Determine the (x, y) coordinate at the center of the cell enclosing the given text.  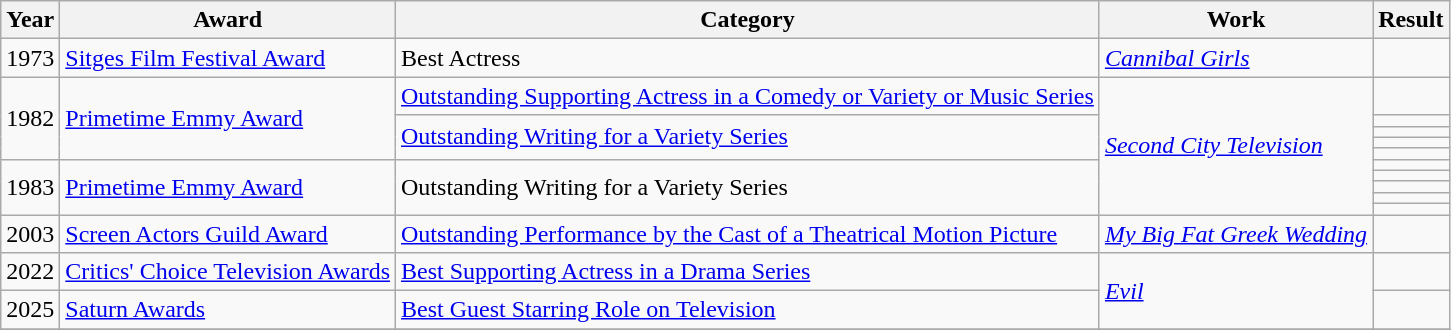
Work (1236, 20)
1982 (30, 118)
Best Actress (748, 58)
Critics' Choice Television Awards (228, 272)
Result (1411, 20)
2003 (30, 233)
My Big Fat Greek Wedding (1236, 233)
Outstanding Performance by the Cast of a Theatrical Motion Picture (748, 233)
1973 (30, 58)
Sitges Film Festival Award (228, 58)
Year (30, 20)
Best Supporting Actress in a Drama Series (748, 272)
2022 (30, 272)
Second City Television (1236, 146)
2025 (30, 310)
Award (228, 20)
Cannibal Girls (1236, 58)
Evil (1236, 291)
Best Guest Starring Role on Television (748, 310)
Outstanding Supporting Actress in a Comedy or Variety or Music Series (748, 96)
1983 (30, 186)
Screen Actors Guild Award (228, 233)
Category (748, 20)
Saturn Awards (228, 310)
